Extract the [X, Y] coordinate from the center of the cell holding the provided text.  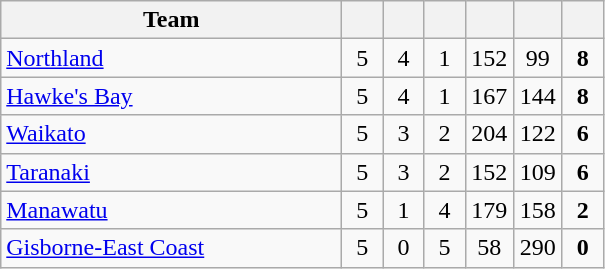
122 [538, 134]
Team [172, 20]
179 [490, 210]
Hawke's Bay [172, 96]
Manawatu [172, 210]
Waikato [172, 134]
144 [538, 96]
Taranaki [172, 172]
58 [490, 248]
Gisborne-East Coast [172, 248]
99 [538, 58]
290 [538, 248]
158 [538, 210]
204 [490, 134]
Northland [172, 58]
167 [490, 96]
109 [538, 172]
